From the cell containing the given text, extract its center point as [X, Y] coordinate. 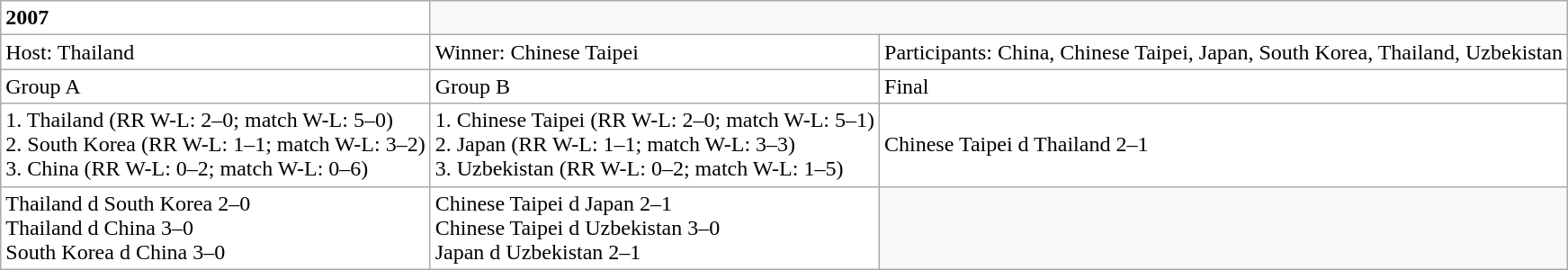
Thailand d South Korea 2–0Thailand d China 3–0South Korea d China 3–0 [216, 228]
1. Thailand (RR W-L: 2–0; match W-L: 5–0)2. South Korea (RR W-L: 1–1; match W-L: 3–2)3. China (RR W-L: 0–2; match W-L: 0–6) [216, 145]
Chinese Taipei d Thailand 2–1 [1223, 145]
1. Chinese Taipei (RR W-L: 2–0; match W-L: 5–1)2. Japan (RR W-L: 1–1; match W-L: 3–3)3. Uzbekistan (RR W-L: 0–2; match W-L: 1–5) [655, 145]
Participants: China, Chinese Taipei, Japan, South Korea, Thailand, Uzbekistan [1223, 52]
Chinese Taipei d Japan 2–1Chinese Taipei d Uzbekistan 3–0Japan d Uzbekistan 2–1 [655, 228]
Winner: Chinese Taipei [655, 52]
2007 [216, 18]
Group B [655, 86]
Host: Thailand [216, 52]
Final [1223, 86]
Group A [216, 86]
